Extract the (x, y) coordinate from the center of the cell holding the provided text.  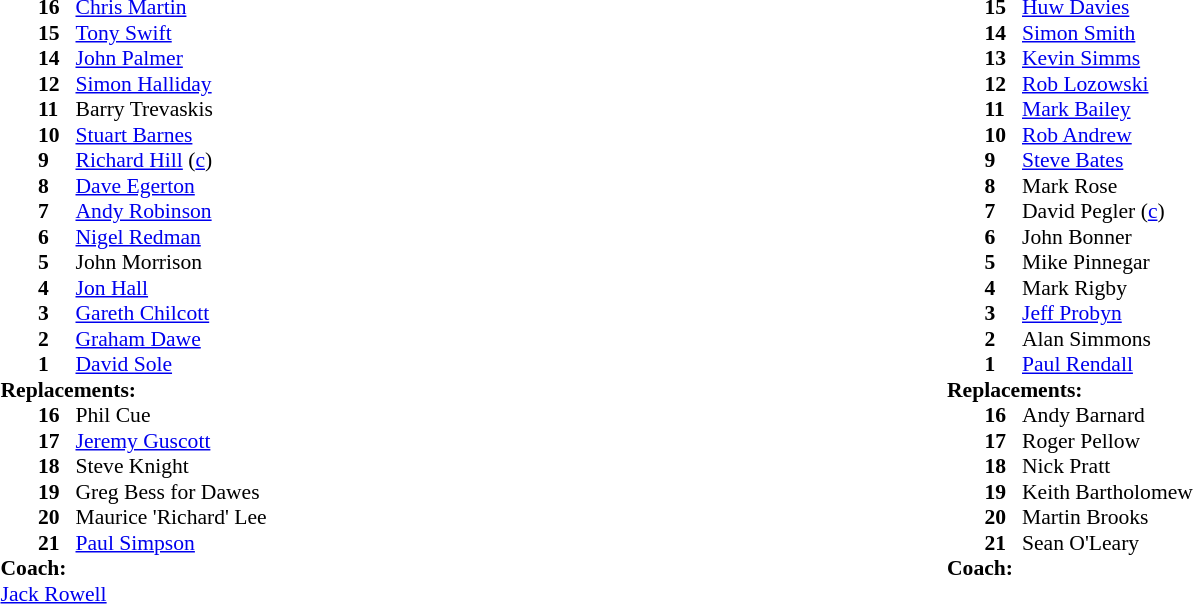
Kevin Simms (1108, 59)
Sean O'Leary (1108, 543)
Andy Barnard (1108, 415)
Jeremy Guscott (172, 441)
Mark Rigby (1108, 288)
Roger Pellow (1108, 441)
John Morrison (172, 263)
13 (1003, 59)
Barry Trevaskis (172, 109)
Graham Dawe (172, 339)
David Sole (172, 365)
Jon Hall (172, 288)
Gareth Chilcott (172, 313)
Stuart Barnes (172, 135)
Keith Bartholomew (1108, 492)
Rob Lozowski (1108, 84)
Simon Smith (1108, 33)
Mike Pinnegar (1108, 263)
Paul Simpson (172, 543)
Martin Brooks (1108, 517)
Mark Bailey (1108, 109)
Jeff Probyn (1108, 313)
Phil Cue (172, 415)
Alan Simmons (1108, 339)
Dave Egerton (172, 186)
Nick Pratt (1108, 467)
Steve Knight (172, 467)
15 (57, 33)
John Palmer (172, 59)
Andy Robinson (172, 211)
Mark Rose (1108, 186)
Paul Rendall (1108, 365)
Steve Bates (1108, 161)
Rob Andrew (1108, 135)
Simon Halliday (172, 84)
David Pegler (c) (1108, 211)
Tony Swift (172, 33)
John Bonner (1108, 237)
Maurice 'Richard' Lee (172, 517)
Greg Bess for Dawes (172, 492)
Nigel Redman (172, 237)
Richard Hill (c) (172, 161)
